Extract the [x, y] coordinate from the center of the cell holding the provided text.  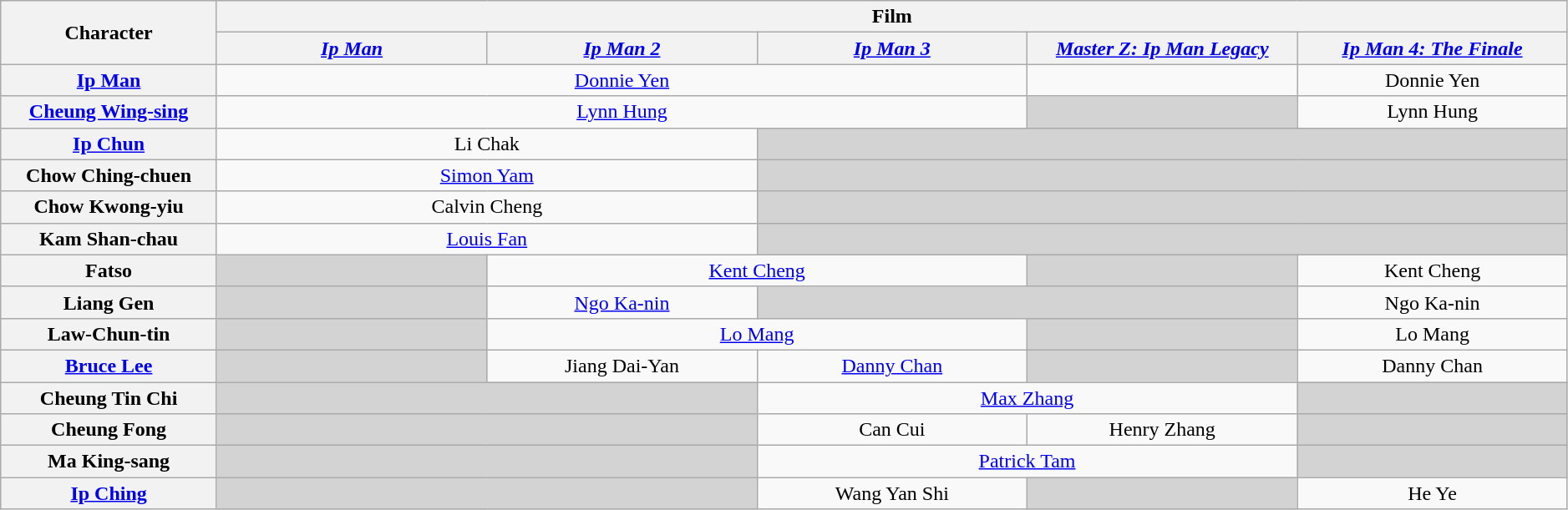
Simon Yam [486, 175]
Jiang Dai-Yan [622, 366]
Liang Gen [109, 302]
Cheung Fong [109, 430]
Max Zhang [1028, 398]
Ip Ching [109, 493]
Ma King-sang [109, 462]
Ip Chun [109, 144]
Film [892, 17]
Cheung Wing-sing [109, 112]
Chow Kwong-yiu [109, 207]
Ip Man 2 [622, 48]
Law-Chun-tin [109, 334]
Bruce Lee [109, 366]
Character [109, 33]
Wang Yan Shi [892, 493]
Ip Man 3 [892, 48]
Ip Man 4: The Finale [1432, 48]
Can Cui [892, 430]
Cheung Tin Chi [109, 398]
He Ye [1432, 493]
Fatso [109, 270]
Master Z: Ip Man Legacy [1163, 48]
Patrick Tam [1028, 462]
Chow Ching-chuen [109, 175]
Li Chak [486, 144]
Calvin Cheng [486, 207]
Kam Shan-chau [109, 239]
Louis Fan [486, 239]
Henry Zhang [1163, 430]
